From the cell containing the given text, extract its center point as [x, y] coordinate. 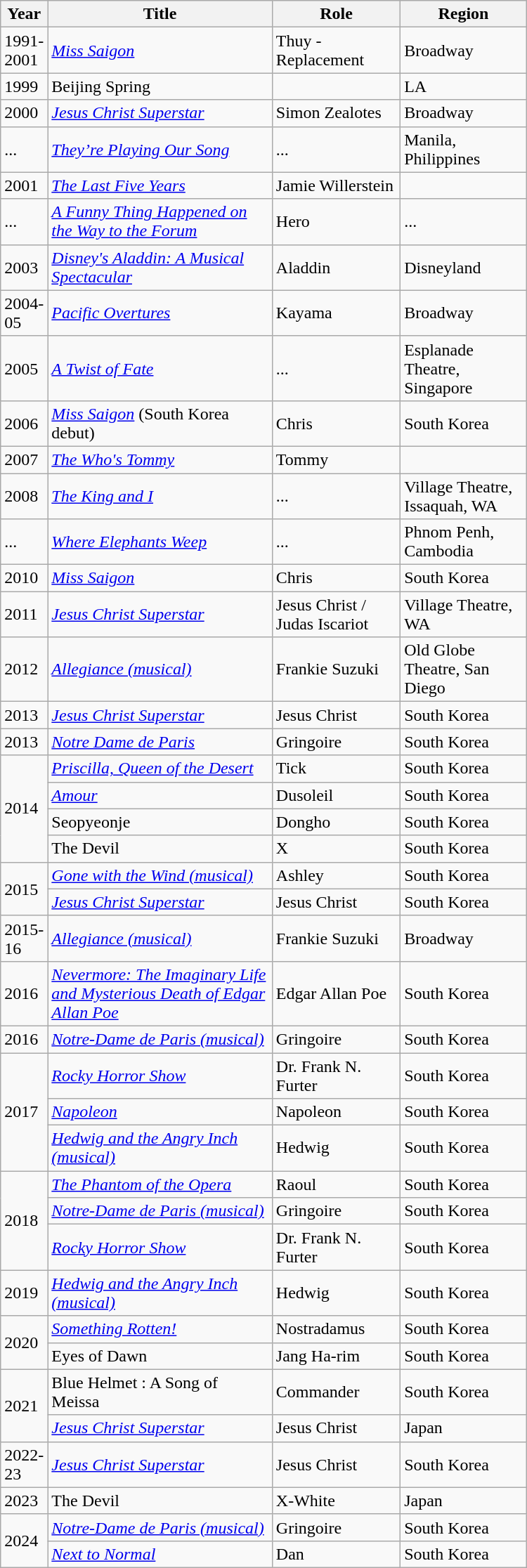
Edgar Allan Poe [336, 993]
Gone with the Wind (musical) [160, 875]
Disneyland [464, 267]
Ashley [336, 875]
2022-23 [24, 1464]
Nevermore: The Imaginary Life and Mysterious Death of Edgar Allan Poe [160, 993]
2017 [24, 1111]
2001 [24, 185]
Something Rotten! [160, 1329]
2005 [24, 368]
Aladdin [336, 267]
2000 [24, 113]
2021 [24, 1405]
Old Globe Theatre, San Diego [464, 669]
Dusoleil [336, 795]
2018 [24, 1221]
2015-16 [24, 939]
Hero [336, 222]
X [336, 849]
Raoul [336, 1184]
Beijing Spring [160, 86]
2010 [24, 578]
Jang Ha-rim [336, 1356]
Thuy - Replacement [336, 51]
They’re Playing Our Song [160, 149]
Role [336, 14]
The Who's Tommy [160, 459]
2020 [24, 1342]
Priscilla, Queen of the Desert [160, 769]
Seopyeonje [160, 822]
Manila, Philippines [464, 149]
Year [24, 14]
Blue Helmet : A Song of Meissa [160, 1392]
Disney's Aladdin: A Musical Spectacular [160, 267]
Amour [160, 795]
Commander [336, 1392]
2007 [24, 459]
A Twist of Fate [160, 368]
2015 [24, 889]
Eyes of Dawn [160, 1356]
Dan [336, 1554]
Esplanade Theatre, Singapore [464, 368]
LA [464, 86]
2012 [24, 669]
Phnom Penh, Cambodia [464, 542]
Simon Zealotes [336, 113]
2011 [24, 614]
A Funny Thing Happened on the Way to the Forum [160, 222]
Region [464, 14]
Where Elephants Weep [160, 542]
2014 [24, 809]
Nostradamus [336, 1329]
Jesus Christ / Judas Iscariot [336, 614]
2003 [24, 267]
2024 [24, 1541]
Tommy [336, 459]
Title [160, 14]
The King and I [160, 496]
Village Theatre, Issaquah, WA [464, 496]
2008 [24, 496]
Tick [336, 769]
The Phantom of the Opera [160, 1184]
Kayama [336, 313]
1991-2001 [24, 51]
Next to Normal [160, 1554]
Notre Dame de Paris [160, 742]
Dongho [336, 822]
2023 [24, 1501]
2004-05 [24, 313]
2006 [24, 423]
Pacific Overtures [160, 313]
Jamie Willerstein [336, 185]
Miss Saigon (South Korea debut) [160, 423]
X-White [336, 1501]
1999 [24, 86]
Village Theatre, WA [464, 614]
2019 [24, 1293]
The Last Five Years [160, 185]
